Extract the [X, Y] coordinate from the center of the cell holding the provided text.  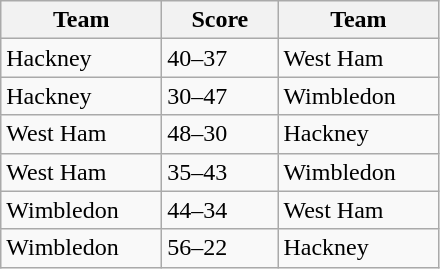
30–47 [220, 96]
Score [220, 20]
35–43 [220, 172]
44–34 [220, 210]
40–37 [220, 58]
56–22 [220, 248]
48–30 [220, 134]
